Extract the [x, y] coordinate from the center of the cell holding the provided text.  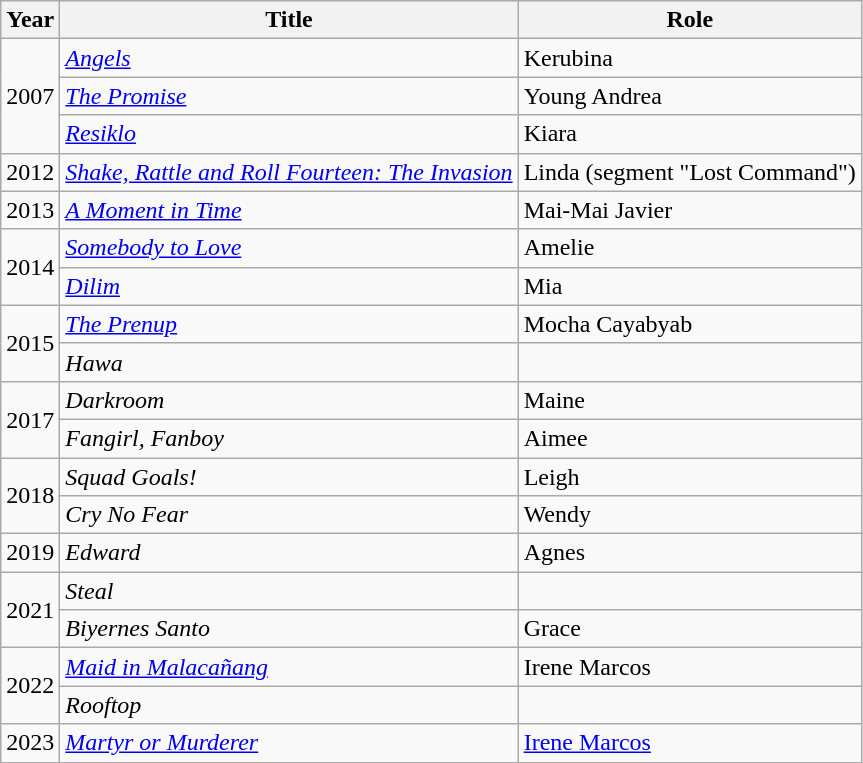
Hawa [289, 362]
Title [289, 20]
Mai-Mai Javier [690, 210]
Kerubina [690, 58]
2014 [30, 267]
2018 [30, 496]
Steal [289, 591]
The Promise [289, 96]
2007 [30, 96]
Aimee [690, 438]
Somebody to Love [289, 248]
2017 [30, 419]
Mocha Cayabyab [690, 324]
2023 [30, 743]
Squad Goals! [289, 477]
Linda (segment "Lost Command") [690, 172]
Maid in Malacañang [289, 667]
Leigh [690, 477]
Cry No Fear [289, 515]
Wendy [690, 515]
Maine [690, 400]
Darkroom [289, 400]
Angels [289, 58]
2021 [30, 610]
2022 [30, 686]
Role [690, 20]
Agnes [690, 553]
2013 [30, 210]
Amelie [690, 248]
A Moment in Time [289, 210]
The Prenup [289, 324]
Edward [289, 553]
2015 [30, 343]
Resiklo [289, 134]
Mia [690, 286]
Shake, Rattle and Roll Fourteen: The Invasion [289, 172]
Biyernes Santo [289, 629]
Grace [690, 629]
Young Andrea [690, 96]
Martyr or Murderer [289, 743]
Fangirl, Fanboy [289, 438]
2019 [30, 553]
Kiara [690, 134]
Dilim [289, 286]
Year [30, 20]
2012 [30, 172]
Rooftop [289, 705]
